Detect which cell encompasses the target text, then output its (X, Y) center coordinate. 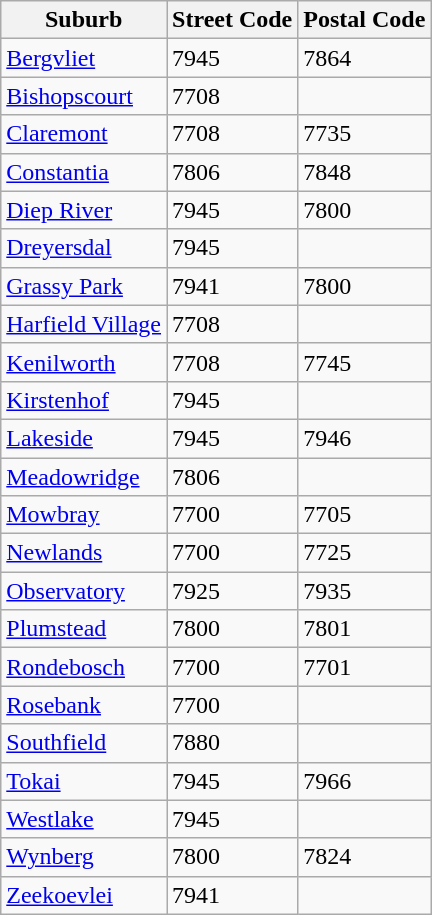
7864 (364, 58)
Wynberg (84, 857)
7745 (364, 362)
Kenilworth (84, 362)
Constantia (84, 172)
Tokai (84, 781)
Street Code (232, 20)
7880 (232, 743)
7966 (364, 781)
Rondebosch (84, 667)
Kirstenhof (84, 400)
7725 (364, 553)
Southfield (84, 743)
Suburb (84, 20)
Westlake (84, 819)
Dreyersdal (84, 248)
Grassy Park (84, 286)
Mowbray (84, 515)
Newlands (84, 553)
7848 (364, 172)
7801 (364, 629)
Lakeside (84, 438)
Diep River (84, 210)
7701 (364, 667)
Bergvliet (84, 58)
7935 (364, 591)
7946 (364, 438)
Claremont (84, 134)
Bishopscourt (84, 96)
Meadowridge (84, 477)
7824 (364, 857)
7735 (364, 134)
Zeekoevlei (84, 895)
Rosebank (84, 705)
7925 (232, 591)
Observatory (84, 591)
Plumstead (84, 629)
Postal Code (364, 20)
Harfield Village (84, 324)
7705 (364, 515)
